Determine the (x, y) coordinate at the center of the cell enclosing the given text.  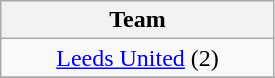
Team (138, 20)
Leeds United (2) (138, 58)
